Find where the given text appears and provide that cell's center as (x, y) coordinate. 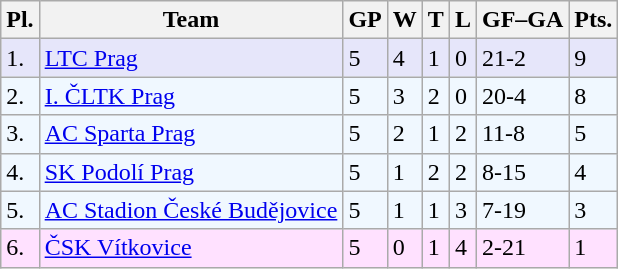
7-19 (522, 210)
Pl. (20, 20)
4. (20, 172)
9 (594, 58)
LTC Prag (191, 58)
AC Sparta Prag (191, 134)
GP (365, 20)
SK Podolí Prag (191, 172)
1. (20, 58)
8-15 (522, 172)
ČSK Vítkovice (191, 248)
GF–GA (522, 20)
2-21 (522, 248)
L (462, 20)
I. ČLTK Prag (191, 96)
8 (594, 96)
Team (191, 20)
11-8 (522, 134)
2. (20, 96)
W (404, 20)
AC Stadion České Budějovice (191, 210)
21-2 (522, 58)
20-4 (522, 96)
Pts. (594, 20)
3. (20, 134)
T (436, 20)
6. (20, 248)
5. (20, 210)
